Provide the (x, y) coordinate of the cell's center where the given text is located.  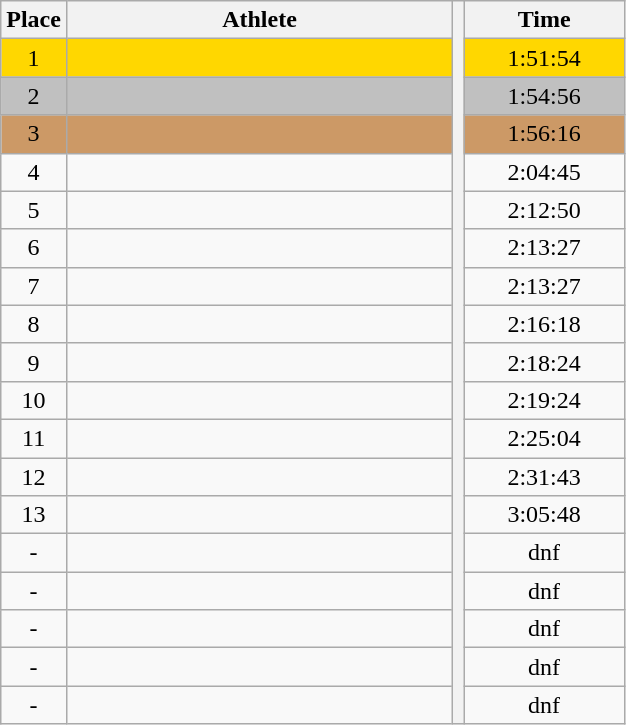
2:04:45 (544, 172)
9 (34, 362)
2:19:24 (544, 400)
10 (34, 400)
2:18:24 (544, 362)
7 (34, 286)
11 (34, 438)
Place (34, 20)
2:12:50 (544, 210)
1:54:56 (544, 96)
2:25:04 (544, 438)
Time (544, 20)
3 (34, 134)
4 (34, 172)
6 (34, 248)
1 (34, 58)
2:31:43 (544, 477)
Athlete (259, 20)
5 (34, 210)
1:56:16 (544, 134)
12 (34, 477)
3:05:48 (544, 515)
1:51:54 (544, 58)
13 (34, 515)
2 (34, 96)
8 (34, 324)
2:16:18 (544, 324)
